For the text-containing cell, return its midpoint in [x, y] coordinate format. 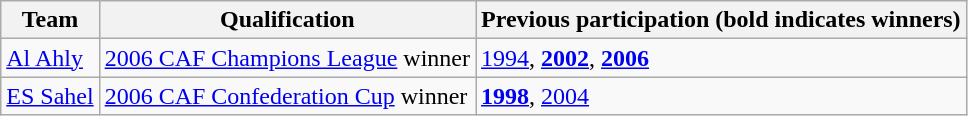
Qualification [287, 20]
2006 CAF Champions League winner [287, 58]
ES Sahel [50, 96]
Al Ahly [50, 58]
1998, 2004 [722, 96]
2006 CAF Confederation Cup winner [287, 96]
Previous participation (bold indicates winners) [722, 20]
Team [50, 20]
1994, 2002, 2006 [722, 58]
